Extract the [x, y] coordinate from the center of the cell holding the provided text.  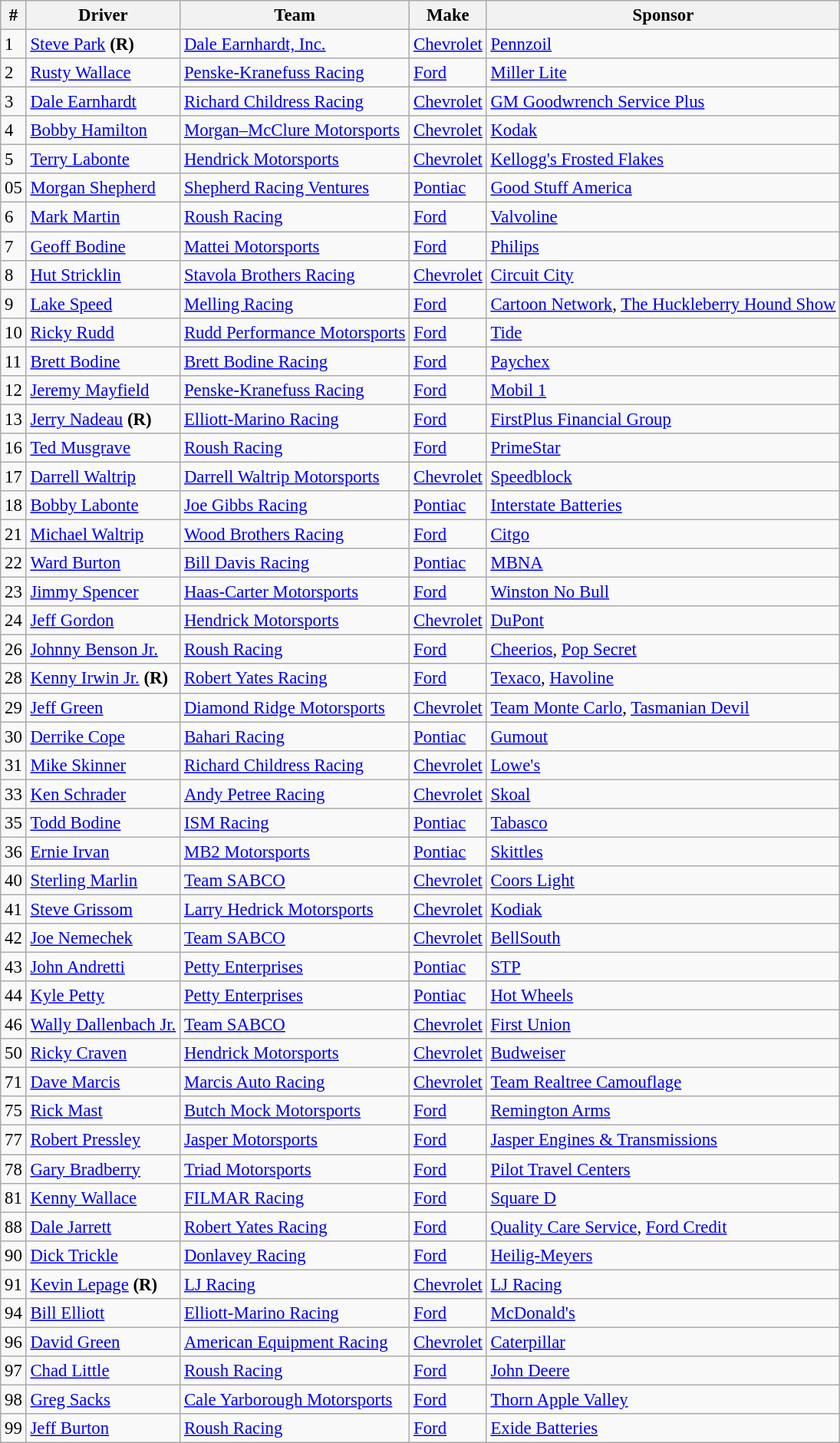
8 [14, 275]
Wood Brothers Racing [295, 535]
Thorn Apple Valley [663, 1399]
Mike Skinner [103, 765]
Joe Gibbs Racing [295, 506]
17 [14, 476]
Philips [663, 246]
11 [14, 361]
Lowe's [663, 765]
3 [14, 102]
Dick Trickle [103, 1255]
Ted Musgrave [103, 448]
Kodiak [663, 909]
31 [14, 765]
40 [14, 881]
4 [14, 130]
Circuit City [663, 275]
Skittles [663, 852]
Robert Pressley [103, 1140]
Jeff Gordon [103, 621]
Quality Care Service, Ford Credit [663, 1227]
Bahari Racing [295, 736]
Team Realtree Camouflage [663, 1082]
DuPont [663, 621]
Texaco, Havoline [663, 679]
Hut Stricklin [103, 275]
Diamond Ridge Motorsports [295, 707]
Jeff Burton [103, 1428]
Valvoline [663, 217]
Wally Dallenbach Jr. [103, 1025]
Square D [663, 1198]
Jasper Motorsports [295, 1140]
Kenny Irwin Jr. (R) [103, 679]
Pennzoil [663, 44]
Bill Davis Racing [295, 563]
Bobby Hamilton [103, 130]
Mark Martin [103, 217]
26 [14, 650]
Joe Nemechek [103, 938]
Tabasco [663, 823]
Heilig-Meyers [663, 1255]
Speedblock [663, 476]
Sterling Marlin [103, 881]
81 [14, 1198]
41 [14, 909]
First Union [663, 1025]
Marcis Auto Racing [295, 1082]
94 [14, 1313]
Steve Park (R) [103, 44]
GM Goodwrench Service Plus [663, 102]
Team [295, 15]
6 [14, 217]
Morgan Shepherd [103, 188]
Make [448, 15]
Bobby Labonte [103, 506]
Brett Bodine [103, 361]
Brett Bodine Racing [295, 361]
Kyle Petty [103, 996]
Rusty Wallace [103, 73]
Darrell Waltrip [103, 476]
29 [14, 707]
36 [14, 852]
Jimmy Spencer [103, 592]
Ward Burton [103, 563]
Shepherd Racing Ventures [295, 188]
Remington Arms [663, 1112]
Andy Petree Racing [295, 794]
10 [14, 332]
Greg Sacks [103, 1399]
18 [14, 506]
42 [14, 938]
STP [663, 967]
Jerry Nadeau (R) [103, 419]
Lake Speed [103, 304]
Sponsor [663, 15]
Steve Grissom [103, 909]
44 [14, 996]
21 [14, 535]
35 [14, 823]
Dale Earnhardt, Inc. [295, 44]
28 [14, 679]
Exide Batteries [663, 1428]
Paychex [663, 361]
Mattei Motorsports [295, 246]
22 [14, 563]
Melling Racing [295, 304]
ISM Racing [295, 823]
Dave Marcis [103, 1082]
Morgan–McClure Motorsports [295, 130]
Ken Schrader [103, 794]
75 [14, 1112]
Jeff Green [103, 707]
12 [14, 390]
Todd Bodine [103, 823]
Darrell Waltrip Motorsports [295, 476]
Dale Earnhardt [103, 102]
Winston No Bull [663, 592]
Budweiser [663, 1053]
7 [14, 246]
BellSouth [663, 938]
88 [14, 1227]
Kevin Lepage (R) [103, 1284]
Miller Lite [663, 73]
Pilot Travel Centers [663, 1169]
Cale Yarborough Motorsports [295, 1399]
9 [14, 304]
Terry Labonte [103, 160]
78 [14, 1169]
33 [14, 794]
Gary Bradberry [103, 1169]
John Deere [663, 1371]
77 [14, 1140]
Citgo [663, 535]
Ricky Craven [103, 1053]
43 [14, 967]
Stavola Brothers Racing [295, 275]
Ernie Irvan [103, 852]
5 [14, 160]
Gumout [663, 736]
Kenny Wallace [103, 1198]
24 [14, 621]
Dale Jarrett [103, 1227]
Good Stuff America [663, 188]
David Green [103, 1342]
American Equipment Racing [295, 1342]
1 [14, 44]
Triad Motorsports [295, 1169]
Tide [663, 332]
Michael Waltrip [103, 535]
30 [14, 736]
Rudd Performance Motorsports [295, 332]
Derrike Cope [103, 736]
Skoal [663, 794]
McDonald's [663, 1313]
Larry Hedrick Motorsports [295, 909]
Kellogg's Frosted Flakes [663, 160]
Butch Mock Motorsports [295, 1112]
99 [14, 1428]
23 [14, 592]
MB2 Motorsports [295, 852]
97 [14, 1371]
91 [14, 1284]
Rick Mast [103, 1112]
Jasper Engines & Transmissions [663, 1140]
FirstPlus Financial Group [663, 419]
Haas-Carter Motorsports [295, 592]
46 [14, 1025]
96 [14, 1342]
50 [14, 1053]
John Andretti [103, 967]
Cheerios, Pop Secret [663, 650]
Donlavey Racing [295, 1255]
Driver [103, 15]
Caterpillar [663, 1342]
Cartoon Network, The Huckleberry Hound Show [663, 304]
FILMAR Racing [295, 1198]
16 [14, 448]
Coors Light [663, 881]
2 [14, 73]
Mobil 1 [663, 390]
Johnny Benson Jr. [103, 650]
# [14, 15]
Ricky Rudd [103, 332]
Jeremy Mayfield [103, 390]
05 [14, 188]
Chad Little [103, 1371]
13 [14, 419]
Kodak [663, 130]
Bill Elliott [103, 1313]
Geoff Bodine [103, 246]
98 [14, 1399]
MBNA [663, 563]
Team Monte Carlo, Tasmanian Devil [663, 707]
71 [14, 1082]
PrimeStar [663, 448]
Interstate Batteries [663, 506]
Hot Wheels [663, 996]
90 [14, 1255]
